Scan for the cell matching the given text and deliver its [X, Y] coordinate at center. 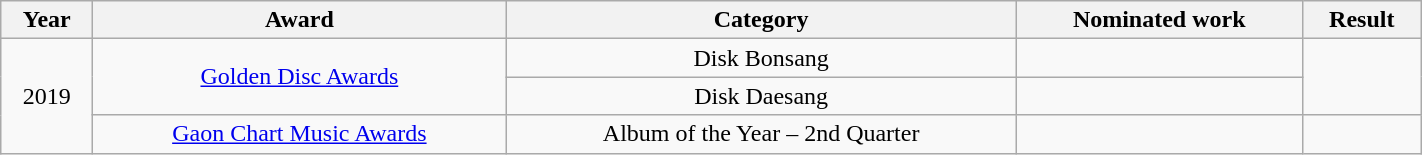
Gaon Chart Music Awards [300, 134]
Nominated work [1159, 20]
Disk Bonsang [761, 58]
Golden Disc Awards [300, 77]
Disk Daesang [761, 96]
Year [47, 20]
Result [1362, 20]
Category [761, 20]
Award [300, 20]
Album of the Year – 2nd Quarter [761, 134]
2019 [47, 96]
